Capture the cell that displays the provided text and extract its (x, y) central coordinate. 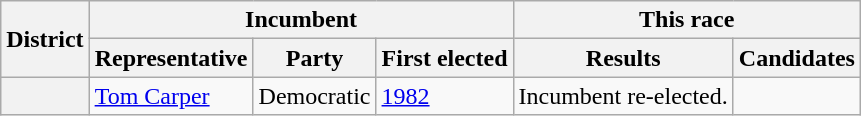
Party (314, 58)
Representative (171, 58)
Incumbent (301, 20)
Incumbent re-elected. (623, 96)
Tom Carper (171, 96)
First elected (444, 58)
1982 (444, 96)
Democratic (314, 96)
Results (623, 58)
Candidates (796, 58)
This race (686, 20)
District (45, 39)
